Extract the [X, Y] coordinate from the center of the cell holding the provided text.  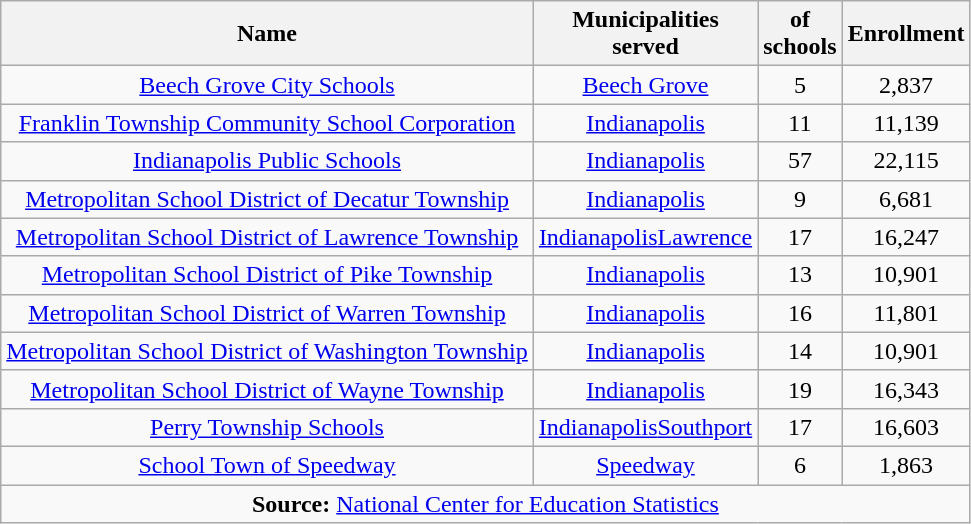
57 [800, 161]
16,603 [906, 427]
Beech Grove City Schools [268, 85]
Franklin Township Community School Corporation [268, 123]
14 [800, 351]
11,139 [906, 123]
School Town of Speedway [268, 465]
Beech Grove [645, 85]
IndianapolisLawrence [645, 237]
9 [800, 199]
Metropolitan School District of Lawrence Township [268, 237]
5 [800, 85]
Metropolitan School District of Pike Township [268, 275]
Enrollment [906, 34]
Speedway [645, 465]
11 [800, 123]
ofschools [800, 34]
16,343 [906, 389]
2,837 [906, 85]
Perry Township Schools [268, 427]
19 [800, 389]
Indianapolis Public Schools [268, 161]
16,247 [906, 237]
Metropolitan School District of Washington Township [268, 351]
Metropolitan School District of Wayne Township [268, 389]
Source: National Center for Education Statistics [486, 503]
6,681 [906, 199]
16 [800, 313]
13 [800, 275]
22,115 [906, 161]
1,863 [906, 465]
Metropolitan School District of Decatur Township [268, 199]
6 [800, 465]
IndianapolisSouthport [645, 427]
Metropolitan School District of Warren Township [268, 313]
Municipalitiesserved [645, 34]
Name [268, 34]
11,801 [906, 313]
